Search for the cell housing the specified text and yield its [x, y] center coordinate. 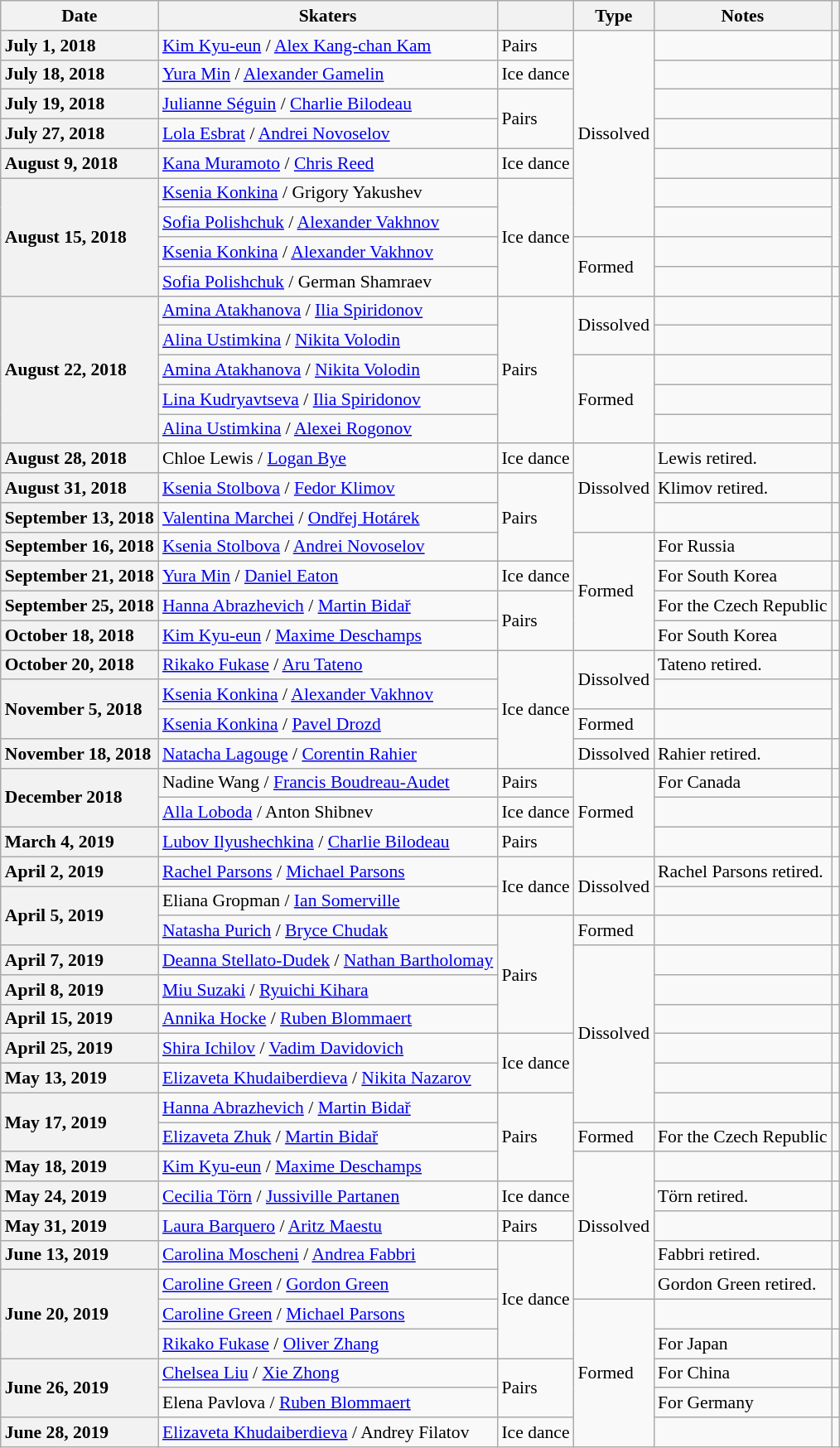
September 25, 2018 [80, 606]
Amina Atakhanova / Ilia Spiridonov [328, 311]
May 13, 2019 [80, 1079]
Caroline Green / Gordon Green [328, 1285]
Törn retired. [742, 1196]
September 13, 2018 [80, 518]
Ksenia Stolbova / Andrei Novoselov [328, 547]
Lina Kudryavtseva / Ilia Spiridonov [328, 399]
July 27, 2018 [80, 134]
Lubov Ilyushechkina / Charlie Bilodeau [328, 842]
May 31, 2019 [80, 1226]
May 24, 2019 [80, 1196]
Klimov retired. [742, 488]
For Canada [742, 783]
November 5, 2018 [80, 709]
Carolina Moscheni / Andrea Fabbri [328, 1255]
Julianne Séguin / Charlie Bilodeau [328, 104]
October 20, 2018 [80, 665]
Laura Barquero / Aritz Maestu [328, 1226]
Rachel Parsons retired. [742, 871]
July 1, 2018 [80, 46]
Kana Muramoto / Chris Reed [328, 163]
April 8, 2019 [80, 990]
August 15, 2018 [80, 237]
June 28, 2019 [80, 1432]
March 4, 2019 [80, 842]
August 9, 2018 [80, 163]
Ksenia Konkina / Pavel Drozd [328, 724]
Elizaveta Khudaiberdieva / Andrey Filatov [328, 1432]
July 18, 2018 [80, 75]
Date [80, 16]
Deanna Stellato-Dudek / Nathan Bartholomay [328, 960]
Valentina Marchei / Ondřej Hotárek [328, 518]
Shira Ichilov / Vadim Davidovich [328, 1049]
Alina Ustimkina / Alexei Rogonov [328, 429]
Yura Min / Alexander Gamelin [328, 75]
September 16, 2018 [80, 547]
For China [742, 1373]
Eliana Gropman / Ian Somerville [328, 901]
April 7, 2019 [80, 960]
Elizaveta Zhuk / Martin Bidař [328, 1137]
Miu Suzaki / Ryuichi Kihara [328, 990]
Amina Atakhanova / Nikita Volodin [328, 370]
For Japan [742, 1344]
For Germany [742, 1403]
August 31, 2018 [80, 488]
April 5, 2019 [80, 916]
April 15, 2019 [80, 1019]
Type [614, 16]
Elena Pavlova / Ruben Blommaert [328, 1403]
Notes [742, 16]
June 26, 2019 [80, 1388]
Skaters [328, 16]
April 25, 2019 [80, 1049]
Lola Esbrat / Andrei Novoselov [328, 134]
Nadine Wang / Francis Boudreau-Audet [328, 783]
Alina Ustimkina / Nikita Volodin [328, 340]
Fabbri retired. [742, 1255]
September 21, 2018 [80, 577]
Annika Hocke / Ruben Blommaert [328, 1019]
Sofia Polishchuk / German Shamraev [328, 282]
April 2, 2019 [80, 871]
Gordon Green retired. [742, 1285]
Natacha Lagouge / Corentin Rahier [328, 754]
Chelsea Liu / Xie Zhong [328, 1373]
Cecilia Törn / Jussiville Partanen [328, 1196]
November 18, 2018 [80, 754]
Rikako Fukase / Oliver Zhang [328, 1344]
August 22, 2018 [80, 369]
Elizaveta Khudaiberdieva / Nikita Nazarov [328, 1079]
August 28, 2018 [80, 459]
Chloe Lewis / Logan Bye [328, 459]
May 18, 2019 [80, 1167]
Rikako Fukase / Aru Tateno [328, 665]
Kim Kyu-eun / Alex Kang-chan Kam [328, 46]
Sofia Polishchuk / Alexander Vakhnov [328, 223]
Rachel Parsons / Michael Parsons [328, 871]
Alla Loboda / Anton Shibnev [328, 813]
October 18, 2018 [80, 635]
Ksenia Stolbova / Fedor Klimov [328, 488]
Caroline Green / Michael Parsons [328, 1315]
July 19, 2018 [80, 104]
December 2018 [80, 797]
For Russia [742, 547]
Natasha Purich / Bryce Chudak [328, 931]
Rahier retired. [742, 754]
June 20, 2019 [80, 1314]
Lewis retired. [742, 459]
Yura Min / Daniel Eaton [328, 577]
Tateno retired. [742, 665]
Ksenia Konkina / Grigory Yakushev [328, 193]
May 17, 2019 [80, 1122]
June 13, 2019 [80, 1255]
